Capture the cell that displays the provided text and extract its (X, Y) central coordinate. 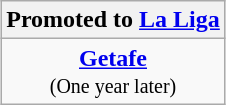
Promoted to La Liga (114, 20)
Getafe(One year later) (114, 72)
